For the text-containing cell, return its midpoint in (X, Y) coordinate format. 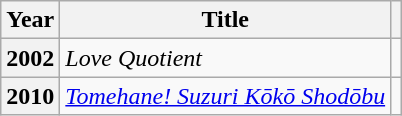
Year (30, 20)
Title (226, 20)
2002 (30, 58)
Tomehane! Suzuri Kōkō Shodōbu (226, 96)
Love Quotient (226, 58)
2010 (30, 96)
